Return the (X, Y) coordinate for the center point of the cell that contains the specified text.  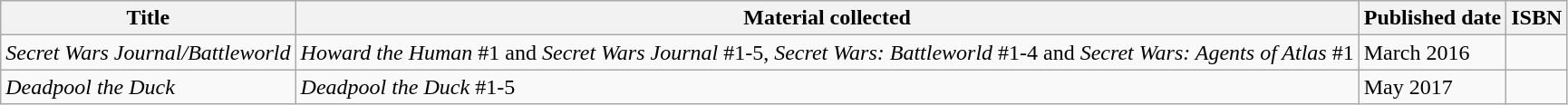
Material collected (827, 18)
ISBN (1537, 18)
Deadpool the Duck #1-5 (827, 87)
Howard the Human #1 and Secret Wars Journal #1-5, Secret Wars: Battleworld #1-4 and Secret Wars: Agents of Atlas #1 (827, 52)
Title (149, 18)
Deadpool the Duck (149, 87)
May 2017 (1432, 87)
Secret Wars Journal/Battleworld (149, 52)
March 2016 (1432, 52)
Published date (1432, 18)
